Return the (X, Y) coordinate for the center point of the cell that contains the specified text.  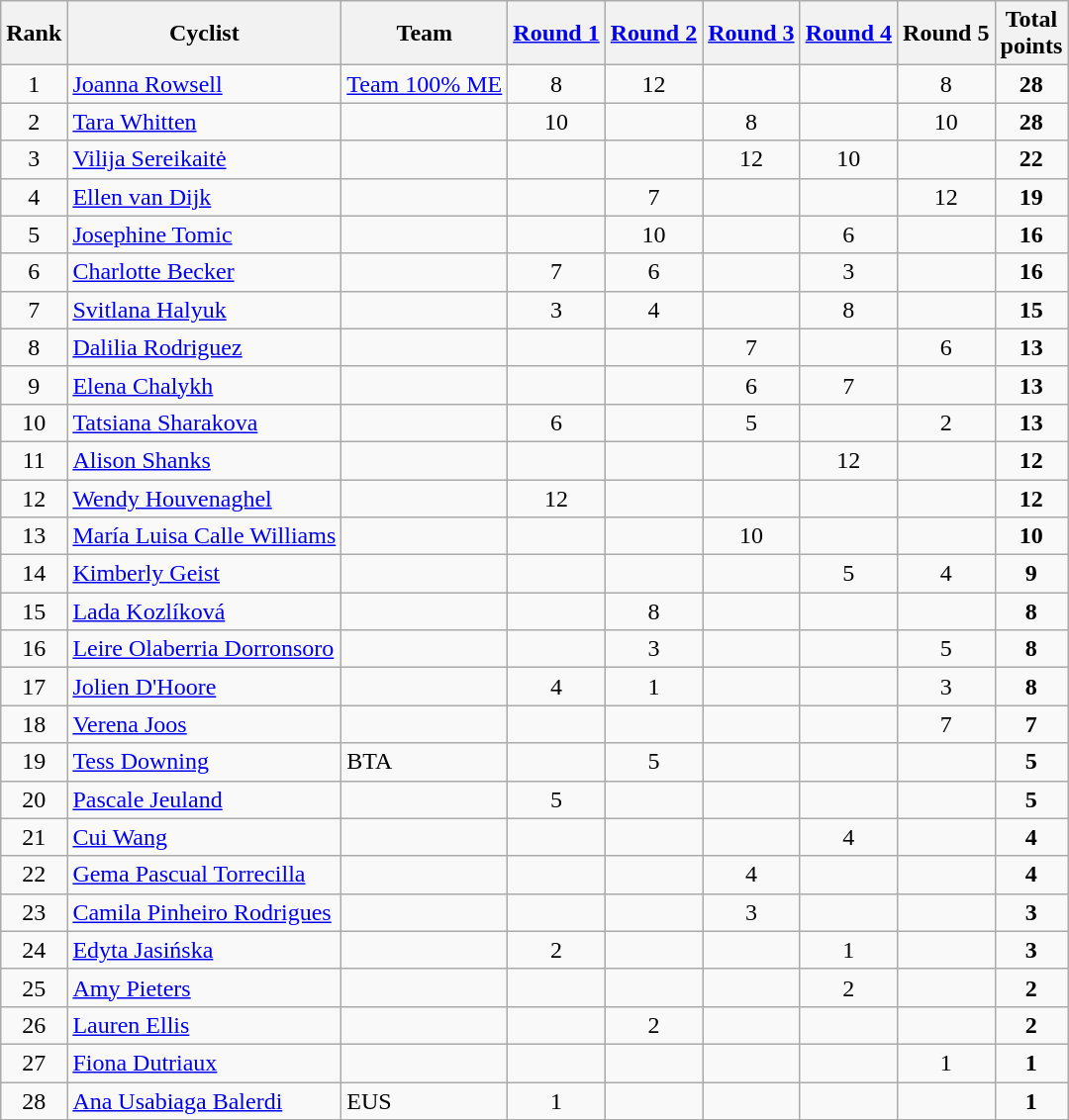
Round 5 (946, 34)
Alison Shanks (204, 460)
Fiona Dutriaux (204, 1063)
Cyclist (204, 34)
Dalilia Rodriguez (204, 347)
14 (34, 574)
Amy Pieters (204, 987)
Josephine Tomic (204, 234)
Pascale Jeuland (204, 799)
Round 3 (751, 34)
26 (34, 1025)
Charlotte Becker (204, 272)
Rank (34, 34)
Elena Chalykh (204, 385)
María Luisa Calle Williams (204, 536)
Round 4 (848, 34)
Ellen van Dijk (204, 197)
18 (34, 724)
Ana Usabiaga Balerdi (204, 1101)
Tess Downing (204, 762)
Kimberly Geist (204, 574)
Lada Kozlíková (204, 611)
Edyta Jasińska (204, 950)
Totalpoints (1031, 34)
EUS (425, 1101)
Svitlana Halyuk (204, 310)
25 (34, 987)
Tara Whitten (204, 122)
BTA (425, 762)
Wendy Houvenaghel (204, 498)
Team (425, 34)
Round 2 (653, 34)
Team 100% ME (425, 84)
27 (34, 1063)
Joanna Rowsell (204, 84)
Cui Wang (204, 837)
Round 1 (556, 34)
Tatsiana Sharakova (204, 422)
Leire Olaberria Dorronsoro (204, 649)
24 (34, 950)
Vilija Sereikaitė (204, 159)
Lauren Ellis (204, 1025)
Camila Pinheiro Rodrigues (204, 912)
Jolien D'Hoore (204, 687)
23 (34, 912)
11 (34, 460)
21 (34, 837)
20 (34, 799)
17 (34, 687)
Verena Joos (204, 724)
Gema Pascual Torrecilla (204, 875)
